Extract the (X, Y) coordinate from the center of the cell holding the provided text.  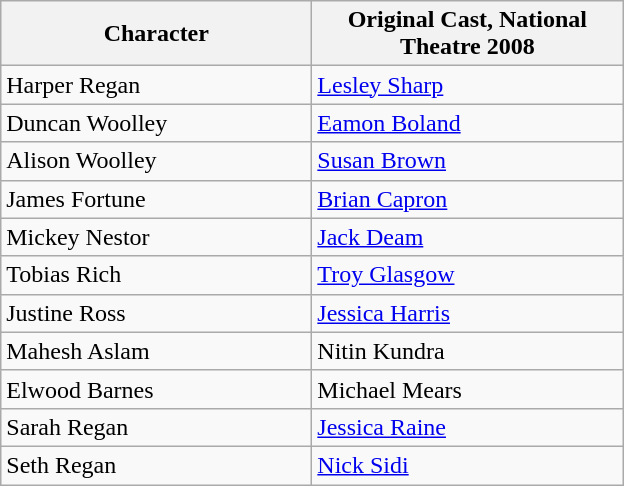
Susan Brown (468, 161)
Lesley Sharp (468, 85)
Jessica Raine (468, 427)
Seth Regan (156, 465)
Sarah Regan (156, 427)
Alison Woolley (156, 161)
James Fortune (156, 199)
Mahesh Aslam (156, 351)
Brian Capron (468, 199)
Jack Deam (468, 237)
Nitin Kundra (468, 351)
Harper Regan (156, 85)
Justine Ross (156, 313)
Elwood Barnes (156, 389)
Michael Mears (468, 389)
Nick Sidi (468, 465)
Eamon Boland (468, 123)
Duncan Woolley (156, 123)
Original Cast, National Theatre 2008 (468, 34)
Character (156, 34)
Tobias Rich (156, 275)
Mickey Nestor (156, 237)
Troy Glasgow (468, 275)
Jessica Harris (468, 313)
